From the cell containing the given text, extract its center point as [x, y] coordinate. 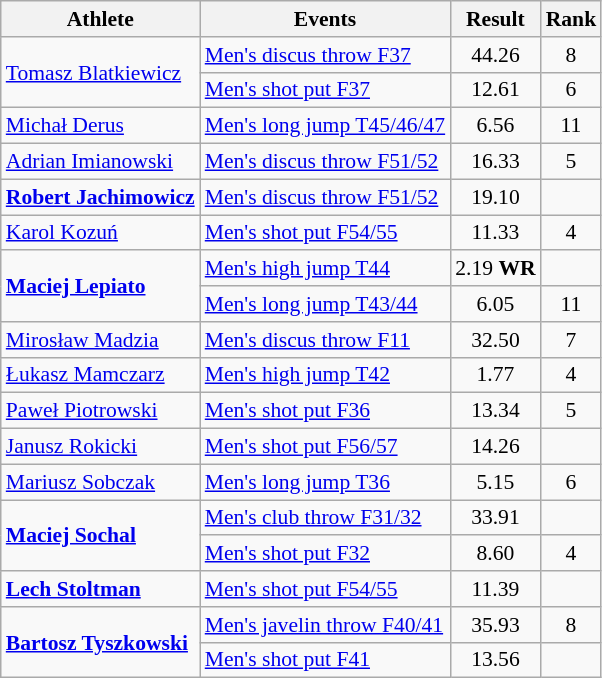
Robert Jachimowicz [100, 197]
35.93 [495, 625]
2.19 WR [495, 269]
Athlete [100, 19]
32.50 [495, 340]
13.56 [495, 660]
Men's long jump T36 [325, 482]
Paweł Piotrowski [100, 411]
Men's shot put F36 [325, 411]
Adrian Imianowski [100, 162]
Result [495, 19]
Karol Kozuń [100, 233]
Mirosław Madzia [100, 340]
14.26 [495, 447]
Men's discus throw F37 [325, 55]
12.61 [495, 90]
Rank [572, 19]
33.91 [495, 518]
44.26 [495, 55]
Janusz Rokicki [100, 447]
7 [572, 340]
Men's long jump T43/44 [325, 304]
Men's long jump T45/46/47 [325, 126]
11.39 [495, 589]
Bartosz Tyszkowski [100, 642]
16.33 [495, 162]
19.10 [495, 197]
Men's club throw F31/32 [325, 518]
Maciej Sochal [100, 536]
Łukasz Mamczarz [100, 375]
Men's shot put F56/57 [325, 447]
1.77 [495, 375]
Men's high jump T44 [325, 269]
Men's discus throw F11 [325, 340]
5.15 [495, 482]
13.34 [495, 411]
6.05 [495, 304]
Men's high jump T42 [325, 375]
Michał Derus [100, 126]
Men's javelin throw F40/41 [325, 625]
11.33 [495, 233]
Tomasz Blatkiewicz [100, 72]
Men's shot put F41 [325, 660]
Men's shot put F32 [325, 554]
Men's shot put F37 [325, 90]
Maciej Lepiato [100, 286]
Events [325, 19]
Lech Stoltman [100, 589]
8.60 [495, 554]
Mariusz Sobczak [100, 482]
6.56 [495, 126]
